From the cell containing the given text, extract its center point as (X, Y) coordinate. 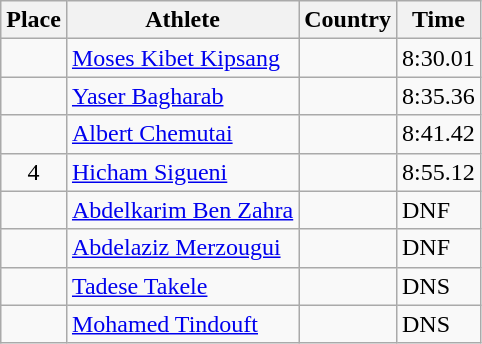
Athlete (182, 20)
Country (348, 20)
8:55.12 (438, 172)
Mohamed Tindouft (182, 324)
Abdelkarim Ben Zahra (182, 210)
Place (34, 20)
Albert Chemutai (182, 134)
Tadese Takele (182, 286)
4 (34, 172)
Moses Kibet Kipsang (182, 58)
Yaser Bagharab (182, 96)
Time (438, 20)
8:30.01 (438, 58)
Abdelaziz Merzougui (182, 248)
8:41.42 (438, 134)
Hicham Sigueni (182, 172)
8:35.36 (438, 96)
